Return the (x, y) coordinate for the center point of the cell that contains the specified text.  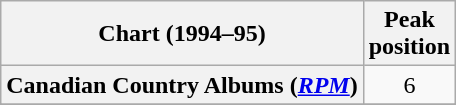
Chart (1994–95) (182, 34)
Peak position (409, 34)
6 (409, 85)
Canadian Country Albums (RPM) (182, 85)
